Capture the cell that displays the provided text and extract its [X, Y] central coordinate. 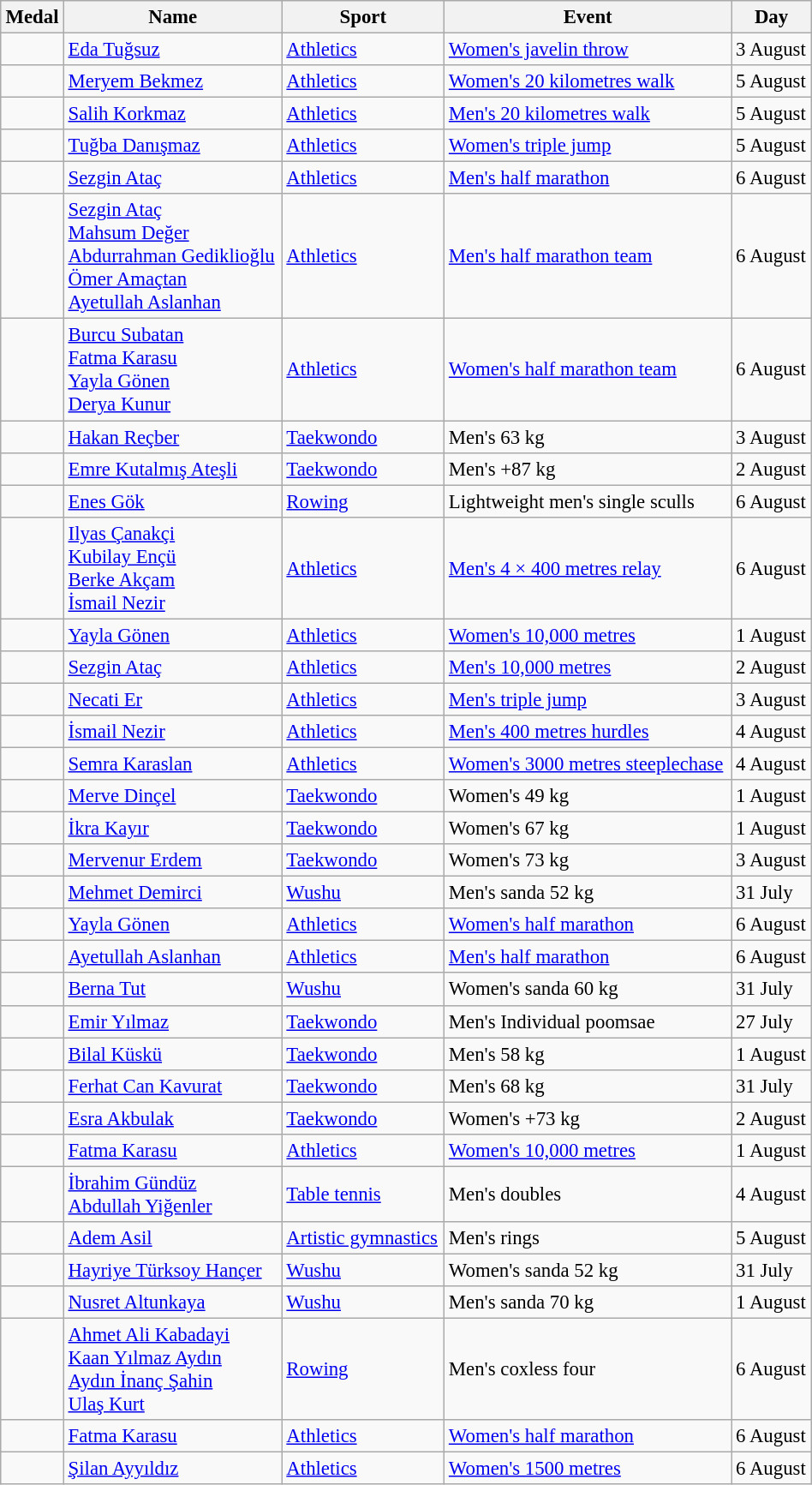
İkra Kayır [173, 829]
Women's sanda 52 kg [588, 1270]
Meryem Bekmez [173, 81]
Men's sanda 70 kg [588, 1302]
Women's 3000 metres steeplechase [588, 763]
Ayetullah Aslanhan [173, 957]
Men's sanda 52 kg [588, 893]
Berna Tut [173, 990]
Men's Individual poomsae [588, 1021]
27 July [771, 1021]
Men's 4 × 400 metres relay [588, 567]
Burcu SubatanFatma KarasuYayla GönenDerya Kunur [173, 370]
İbrahim GündüzAbdullah Yiğenler [173, 1195]
Men's +87 kg [588, 469]
Day [771, 17]
Semra Karaslan [173, 763]
Men's 400 metres hurdles [588, 732]
Şilan Ayyıldız [173, 1469]
Event [588, 17]
Ilyas ÇanakçiKubilay EnçüBerke Akçamİsmail Nezir [173, 567]
Men's 20 kilometres walk [588, 114]
Merve Dinçel [173, 796]
Women's 67 kg [588, 829]
Women's javelin throw [588, 50]
Men's half marathon team [588, 256]
Women's 1500 metres [588, 1469]
Enes Gök [173, 501]
Artistic gymnastics [363, 1238]
Nusret Altunkaya [173, 1302]
Emre Kutalmış Ateşli [173, 469]
Men's 10,000 metres [588, 668]
Lightweight men's single sculls [588, 501]
Men's rings [588, 1238]
Women's sanda 60 kg [588, 990]
Mervenur Erdem [173, 860]
Ferhat Can Kavurat [173, 1086]
İsmail Nezir [173, 732]
Women's half marathon team [588, 370]
Hakan Reçber [173, 437]
Women's +73 kg [588, 1118]
Women's 20 kilometres walk [588, 81]
Bilal Küskü [173, 1054]
Emir Yılmaz [173, 1021]
Salih Korkmaz [173, 114]
Women's 49 kg [588, 796]
Hayriye Türksoy Hançer [173, 1270]
Ahmet Ali KabadayiKaan Yılmaz AydınAydın İnanç ŞahinUlaş Kurt [173, 1369]
Sezgin AtaçMahsum DeğerAbdurrahman GediklioğluÖmer AmaçtanAyetullah Aslanhan [173, 256]
Necati Er [173, 699]
Tuğba Danışmaz [173, 146]
Women's 73 kg [588, 860]
Men's coxless four [588, 1369]
Mehmet Demirci [173, 893]
Esra Akbulak [173, 1118]
Name [173, 17]
Men's doubles [588, 1195]
Eda Tuğsuz [173, 50]
Sport [363, 17]
Men's 63 kg [588, 437]
Adem Asil [173, 1238]
Women's triple jump [588, 146]
Men's triple jump [588, 699]
Table tennis [363, 1195]
Medal [33, 17]
Men's 68 kg [588, 1086]
Men's 58 kg [588, 1054]
